From the cell containing the given text, extract its center point as [X, Y] coordinate. 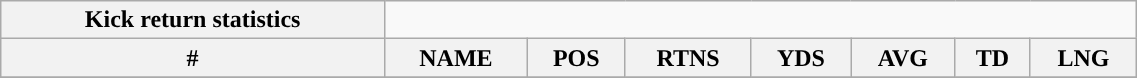
POS [576, 58]
AVG [903, 58]
YDS [801, 58]
Kick return statistics [193, 20]
LNG [1084, 58]
# [193, 58]
NAME [456, 58]
TD [992, 58]
RTNS [688, 58]
